Provide the (X, Y) coordinate of the cell's center where the given text is located.  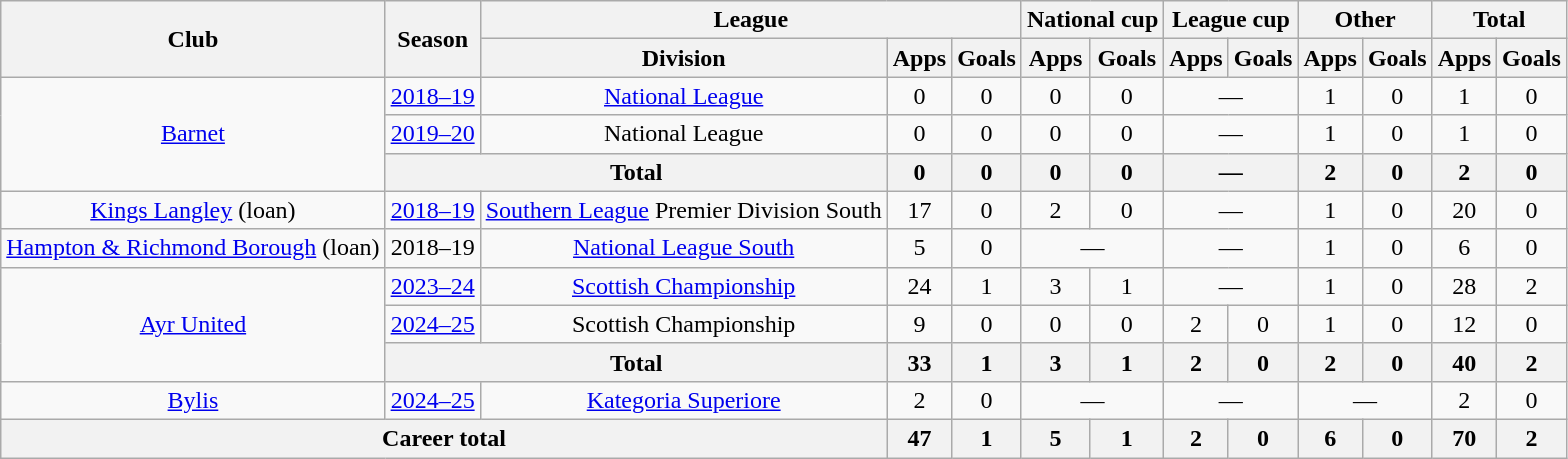
Bylis (193, 400)
70 (1464, 438)
Season (432, 39)
League (750, 20)
Career total (444, 438)
Other (1365, 20)
24 (919, 286)
33 (919, 362)
12 (1464, 324)
Club (193, 39)
Barnet (193, 134)
2019–20 (432, 134)
47 (919, 438)
Kategoria Superiore (684, 400)
League cup (1231, 20)
Hampton & Richmond Borough (loan) (193, 248)
20 (1464, 210)
28 (1464, 286)
Kings Langley (loan) (193, 210)
National cup (1092, 20)
9 (919, 324)
17 (919, 210)
Division (684, 58)
Ayr United (193, 324)
National League South (684, 248)
2023–24 (432, 286)
40 (1464, 362)
Southern League Premier Division South (684, 210)
